Extract the [x, y] coordinate from the center of the cell holding the provided text.  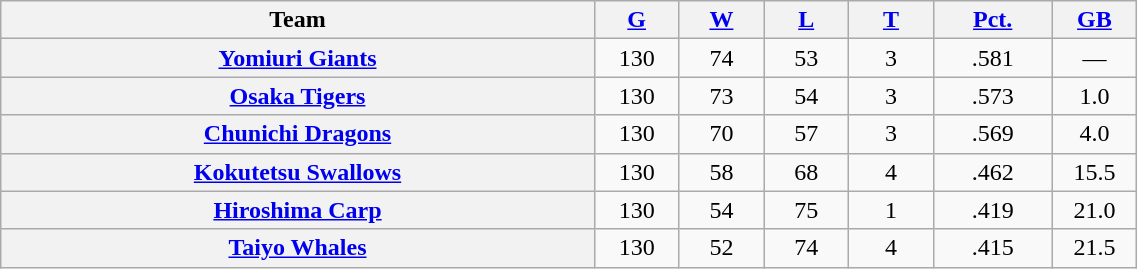
70 [722, 134]
Taiyo Whales [298, 248]
Team [298, 20]
G [636, 20]
Hiroshima Carp [298, 210]
4.0 [1094, 134]
52 [722, 248]
1 [892, 210]
GB [1094, 20]
75 [806, 210]
.581 [992, 58]
— [1094, 58]
53 [806, 58]
Chunichi Dragons [298, 134]
T [892, 20]
57 [806, 134]
.573 [992, 96]
1.0 [1094, 96]
Kokutetsu Swallows [298, 172]
58 [722, 172]
L [806, 20]
Pct. [992, 20]
68 [806, 172]
.419 [992, 210]
Yomiuri Giants [298, 58]
.569 [992, 134]
Osaka Tigers [298, 96]
W [722, 20]
73 [722, 96]
.462 [992, 172]
21.5 [1094, 248]
15.5 [1094, 172]
.415 [992, 248]
21.0 [1094, 210]
